Search for the cell housing the specified text and yield its (x, y) center coordinate. 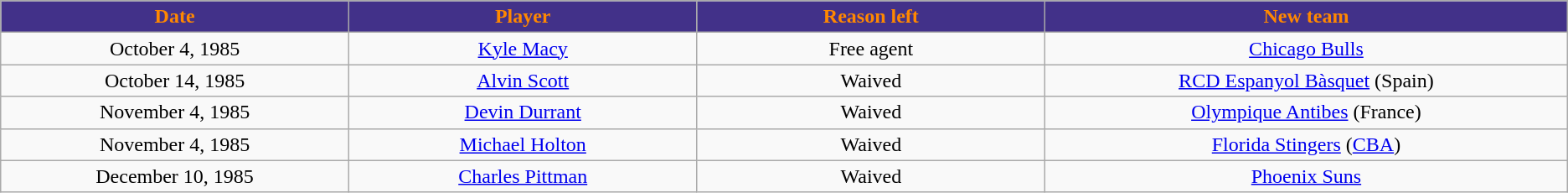
Olympique Antibes (France) (1307, 112)
October 14, 1985 (175, 81)
Phoenix Suns (1307, 176)
October 4, 1985 (175, 49)
Player (523, 17)
Charles Pittman (523, 176)
Free agent (871, 49)
Reason left (871, 17)
Devin Durrant (523, 112)
Chicago Bulls (1307, 49)
Date (175, 17)
Kyle Macy (523, 49)
December 10, 1985 (175, 176)
RCD Espanyol Bàsquet (Spain) (1307, 81)
Michael Holton (523, 144)
Alvin Scott (523, 81)
New team (1307, 17)
Florida Stingers (CBA) (1307, 144)
